Pinpoint the cell where the given text exists, returning its [X, Y] midpoint coordinate. 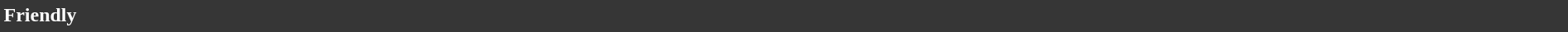
Friendly [784, 15]
